For the text-containing cell, return its midpoint in [x, y] coordinate format. 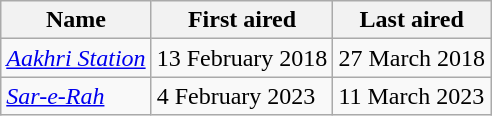
First aired [242, 20]
27 March 2018 [412, 58]
Name [76, 20]
Aakhri Station [76, 58]
13 February 2018 [242, 58]
Last aired [412, 20]
11 March 2023 [412, 96]
Sar-e-Rah [76, 96]
4 February 2023 [242, 96]
